From the cell containing the given text, extract its center point as [x, y] coordinate. 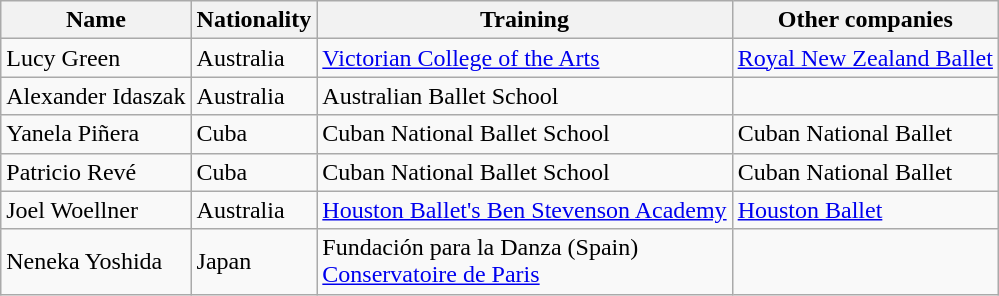
Fundación para la Danza (Spain)Conservatoire de Paris [524, 262]
Victorian College of the Arts [524, 58]
Australian Ballet School [524, 96]
Other companies [865, 20]
Name [96, 20]
Patricio Revé [96, 172]
Training [524, 20]
Yanela Piñera [96, 134]
Joel Woellner [96, 210]
Lucy Green [96, 58]
Houston Ballet [865, 210]
Neneka Yoshida [96, 262]
Houston Ballet's Ben Stevenson Academy [524, 210]
Alexander Idaszak [96, 96]
Japan [254, 262]
Nationality [254, 20]
Royal New Zealand Ballet [865, 58]
